For the text-containing cell, return its midpoint in [x, y] coordinate format. 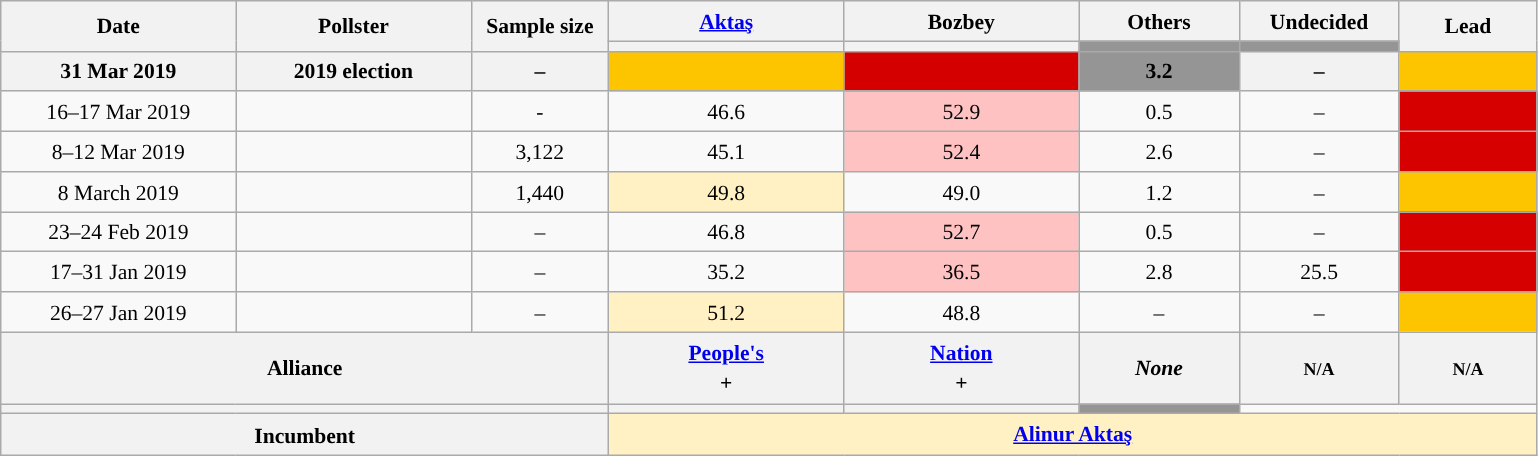
1.2 [1159, 192]
17–31 Jan 2019 [118, 272]
45.1 [726, 152]
3.2 [1159, 71]
3,122 [540, 152]
Aktaş [726, 21]
23–24 Feb 2019 [118, 232]
51.2 [726, 312]
None [1159, 368]
35.2 [726, 272]
Incumbent [305, 435]
48.8 [962, 312]
Bozbey [962, 21]
Undecided [1319, 21]
Pollster [354, 26]
Others [1159, 21]
25.5 [1319, 272]
Lead [1468, 26]
49.8 [726, 192]
46.8 [726, 232]
1,440 [540, 192]
36.5 [962, 272]
16–17 Mar 2019 [118, 112]
People's + [726, 368]
46.6 [726, 112]
2.6 [1159, 152]
- [540, 112]
49.0 [962, 192]
8–12 Mar 2019 [118, 152]
Nation + [962, 368]
2019 election [354, 71]
2.8 [1159, 272]
Alliance [305, 368]
26–27 Jan 2019 [118, 312]
52.9 [962, 112]
52.4 [962, 152]
8 March 2019 [118, 192]
Sample size [540, 26]
Alinur Aktaş [1073, 435]
Date [118, 26]
52.7 [962, 232]
31 Mar 2019 [118, 71]
